Provide the (x, y) coordinate of the cell's center where the given text is located.  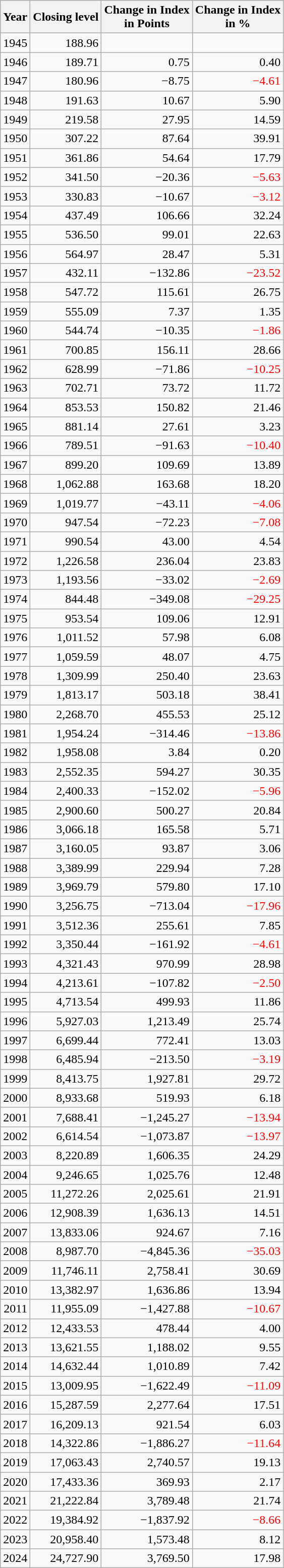
163.68 (147, 484)
1,636.13 (147, 1213)
−11.09 (238, 1386)
−1,245.27 (147, 1117)
−8.66 (238, 1520)
1969 (15, 503)
2022 (15, 1520)
1984 (15, 791)
899.20 (66, 465)
189.71 (66, 62)
700.85 (66, 350)
2021 (15, 1501)
11.86 (238, 1002)
150.82 (147, 407)
21.74 (238, 1501)
−20.36 (147, 177)
29.72 (238, 1079)
772.41 (147, 1040)
330.83 (66, 196)
17,433.36 (66, 1481)
1980 (15, 714)
499.93 (147, 1002)
13,621.55 (66, 1347)
1964 (15, 407)
43.00 (147, 541)
21.91 (238, 1194)
2016 (15, 1405)
1971 (15, 541)
9.55 (238, 1347)
27.61 (147, 426)
1981 (15, 733)
2000 (15, 1098)
0.40 (238, 62)
156.11 (147, 350)
8,220.89 (66, 1155)
4,321.43 (66, 964)
1,954.24 (66, 733)
−91.63 (147, 446)
1961 (15, 350)
23.63 (238, 676)
1952 (15, 177)
93.87 (147, 848)
2005 (15, 1194)
1956 (15, 254)
−713.04 (147, 906)
−1,837.92 (147, 1520)
1,193.56 (66, 580)
1966 (15, 446)
3.84 (147, 752)
1978 (15, 676)
1,062.88 (66, 484)
20,958.40 (66, 1539)
1.35 (238, 311)
26.75 (238, 292)
564.97 (66, 254)
−8.75 (147, 81)
1,927.81 (147, 1079)
13,382.97 (66, 1290)
1959 (15, 311)
1,010.89 (147, 1366)
1974 (15, 599)
4.00 (238, 1328)
219.58 (66, 119)
432.11 (66, 273)
2,552.35 (66, 772)
2,400.33 (66, 791)
2013 (15, 1347)
503.18 (147, 695)
8,933.68 (66, 1098)
28.47 (147, 254)
1992 (15, 945)
13.94 (238, 1290)
3,389.99 (66, 867)
236.04 (147, 561)
478.44 (147, 1328)
27.95 (147, 119)
39.91 (238, 139)
7.16 (238, 1232)
1996 (15, 1021)
15,287.59 (66, 1405)
8,987.70 (66, 1251)
16,209.13 (66, 1424)
23.83 (238, 561)
844.48 (66, 599)
1994 (15, 983)
14.51 (238, 1213)
3,969.79 (66, 887)
38.41 (238, 695)
1948 (15, 100)
250.40 (147, 676)
115.61 (147, 292)
−2.50 (238, 983)
54.64 (147, 158)
2019 (15, 1462)
24.29 (238, 1155)
0.20 (238, 752)
20.84 (238, 810)
−29.25 (238, 599)
1995 (15, 1002)
2,740.57 (147, 1462)
30.69 (238, 1271)
13.89 (238, 465)
536.50 (66, 234)
2010 (15, 1290)
924.67 (147, 1232)
−5.63 (238, 177)
1,309.99 (66, 676)
30.35 (238, 772)
−17.96 (238, 906)
7.42 (238, 1366)
1,636.86 (147, 1290)
4,713.54 (66, 1002)
1,059.59 (66, 657)
1988 (15, 867)
1968 (15, 484)
2018 (15, 1443)
1970 (15, 522)
853.53 (66, 407)
2,268.70 (66, 714)
17.51 (238, 1405)
1999 (15, 1079)
25.12 (238, 714)
11,272.26 (66, 1194)
14,632.44 (66, 1366)
1998 (15, 1059)
1989 (15, 887)
19.13 (238, 1462)
12,433.53 (66, 1328)
2006 (15, 1213)
1985 (15, 810)
2024 (15, 1558)
1993 (15, 964)
1947 (15, 81)
5.71 (238, 829)
2009 (15, 1271)
−1,886.27 (147, 1443)
18.20 (238, 484)
13.03 (238, 1040)
921.54 (147, 1424)
1987 (15, 848)
2,758.41 (147, 1271)
14,322.86 (66, 1443)
2008 (15, 1251)
789.51 (66, 446)
1,213.49 (147, 1021)
361.86 (66, 158)
1955 (15, 234)
−213.50 (147, 1059)
1967 (15, 465)
−4.06 (238, 503)
2,025.61 (147, 1194)
1962 (15, 369)
−13.94 (238, 1117)
4,213.61 (66, 983)
3,789.48 (147, 1501)
6.18 (238, 1098)
3.06 (238, 848)
1990 (15, 906)
2,900.60 (66, 810)
953.54 (66, 618)
1,573.48 (147, 1539)
555.09 (66, 311)
32.24 (238, 215)
3,769.50 (147, 1558)
Closing level (66, 17)
1957 (15, 273)
1,226.58 (66, 561)
12.91 (238, 618)
12,908.39 (66, 1213)
−71.86 (147, 369)
1991 (15, 925)
180.96 (66, 81)
1983 (15, 772)
544.74 (66, 331)
1945 (15, 43)
970.99 (147, 964)
2020 (15, 1481)
1973 (15, 580)
1982 (15, 752)
1949 (15, 119)
1958 (15, 292)
10.67 (147, 100)
341.50 (66, 177)
57.98 (147, 638)
Year (15, 17)
14.59 (238, 119)
−107.82 (147, 983)
28.98 (238, 964)
Change in Indexin Points (147, 17)
4.75 (238, 657)
2003 (15, 1155)
594.27 (147, 772)
1986 (15, 829)
4.54 (238, 541)
−314.46 (147, 733)
1977 (15, 657)
−43.11 (147, 503)
7.85 (238, 925)
−349.08 (147, 599)
17.79 (238, 158)
369.93 (147, 1481)
8,413.75 (66, 1079)
6.03 (238, 1424)
−13.86 (238, 733)
−7.08 (238, 522)
9,246.65 (66, 1175)
1997 (15, 1040)
881.14 (66, 426)
2.17 (238, 1481)
21.46 (238, 407)
1,958.08 (66, 752)
990.54 (66, 541)
0.75 (147, 62)
519.93 (147, 1098)
579.80 (147, 887)
2002 (15, 1136)
−2.69 (238, 580)
1954 (15, 215)
−35.03 (238, 1251)
17.98 (238, 1558)
1972 (15, 561)
1976 (15, 638)
500.27 (147, 810)
947.54 (66, 522)
191.63 (66, 100)
1979 (15, 695)
−72.23 (147, 522)
2,277.64 (147, 1405)
1,188.02 (147, 1347)
−1,073.87 (147, 1136)
17.10 (238, 887)
3,512.36 (66, 925)
2004 (15, 1175)
−4,845.36 (147, 1251)
7.37 (147, 311)
12.48 (238, 1175)
−132.86 (147, 273)
5.90 (238, 100)
19,384.92 (66, 1520)
547.72 (66, 292)
−5.96 (238, 791)
3,256.75 (66, 906)
5,927.03 (66, 1021)
99.01 (147, 234)
87.64 (147, 139)
1965 (15, 426)
13,009.95 (66, 1386)
1951 (15, 158)
6,614.54 (66, 1136)
3,350.44 (66, 945)
−3.19 (238, 1059)
2012 (15, 1328)
1953 (15, 196)
−152.02 (147, 791)
−161.92 (147, 945)
165.58 (147, 829)
702.71 (66, 388)
437.49 (66, 215)
307.22 (66, 139)
−23.52 (238, 273)
7.28 (238, 867)
6,699.44 (66, 1040)
28.66 (238, 350)
−1,427.88 (147, 1309)
11.72 (238, 388)
2007 (15, 1232)
7,688.41 (66, 1117)
2023 (15, 1539)
21,222.84 (66, 1501)
628.99 (66, 369)
−11.64 (238, 1443)
−10.40 (238, 446)
3.23 (238, 426)
3,066.18 (66, 829)
22.63 (238, 234)
Change in Indexin % (238, 17)
455.53 (147, 714)
2001 (15, 1117)
1963 (15, 388)
2011 (15, 1309)
5.31 (238, 254)
8.12 (238, 1539)
3,160.05 (66, 848)
109.69 (147, 465)
48.07 (147, 657)
6.08 (238, 638)
2015 (15, 1386)
−1,622.49 (147, 1386)
2014 (15, 1366)
−1.86 (238, 331)
2017 (15, 1424)
11,955.09 (66, 1309)
1,025.76 (147, 1175)
1960 (15, 331)
13,833.06 (66, 1232)
−3.12 (238, 196)
229.94 (147, 867)
−33.02 (147, 580)
1946 (15, 62)
73.72 (147, 388)
1,019.77 (66, 503)
1975 (15, 618)
255.61 (147, 925)
106.66 (147, 215)
1,011.52 (66, 638)
1,813.17 (66, 695)
−10.35 (147, 331)
1,606.35 (147, 1155)
17,063.43 (66, 1462)
11,746.11 (66, 1271)
−10.25 (238, 369)
25.74 (238, 1021)
6,485.94 (66, 1059)
188.96 (66, 43)
24,727.90 (66, 1558)
109.06 (147, 618)
−13.97 (238, 1136)
1950 (15, 139)
